Scan for the cell matching the given text and deliver its [x, y] coordinate at center. 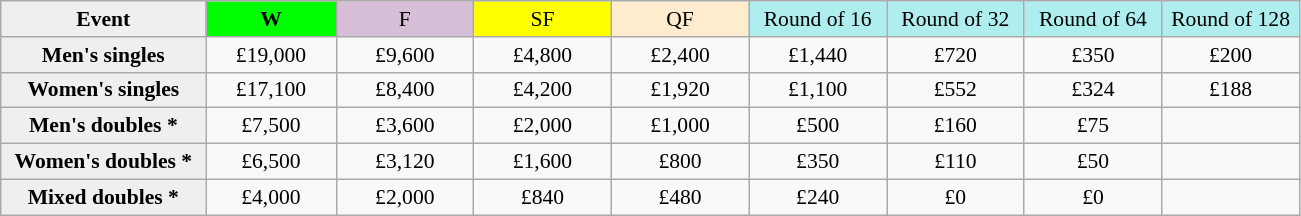
£6,500 [271, 162]
£800 [680, 162]
£75 [1093, 126]
F [405, 19]
W [271, 19]
Round of 16 [818, 19]
Men's doubles * [104, 126]
£2,400 [680, 55]
£4,800 [543, 55]
QF [680, 19]
£4,000 [271, 197]
£3,120 [405, 162]
£4,200 [543, 90]
£720 [955, 55]
Mixed doubles * [104, 197]
£160 [955, 126]
Women's doubles * [104, 162]
£9,600 [405, 55]
£552 [955, 90]
Event [104, 19]
£7,500 [271, 126]
£8,400 [405, 90]
SF [543, 19]
£1,100 [818, 90]
£17,100 [271, 90]
£240 [818, 197]
£840 [543, 197]
Men's singles [104, 55]
£1,000 [680, 126]
£1,920 [680, 90]
£1,440 [818, 55]
£1,600 [543, 162]
£200 [1231, 55]
£50 [1093, 162]
Round of 128 [1231, 19]
£324 [1093, 90]
£110 [955, 162]
Round of 32 [955, 19]
£188 [1231, 90]
£500 [818, 126]
Women's singles [104, 90]
£3,600 [405, 126]
£480 [680, 197]
£19,000 [271, 55]
Round of 64 [1093, 19]
